Pinpoint the cell where the given text exists, returning its (X, Y) midpoint coordinate. 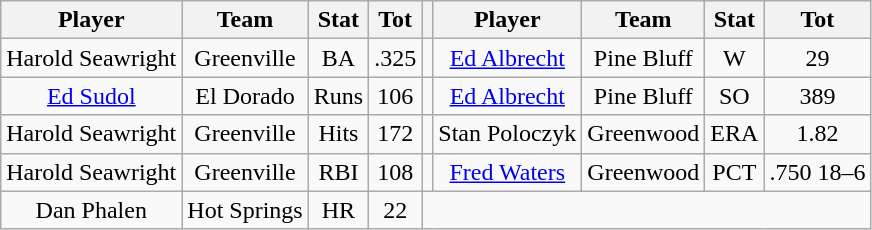
Runs (338, 96)
Ed Sudol (92, 96)
BA (338, 58)
22 (396, 210)
389 (818, 96)
108 (396, 172)
Stan Poloczyk (508, 134)
Dan Phalen (92, 210)
Fred Waters (508, 172)
HR (338, 210)
PCT (734, 172)
El Dorado (245, 96)
.750 18–6 (818, 172)
1.82 (818, 134)
Hot Springs (245, 210)
.325 (396, 58)
ERA (734, 134)
Hits (338, 134)
SO (734, 96)
29 (818, 58)
W (734, 58)
106 (396, 96)
172 (396, 134)
RBI (338, 172)
